Output the [X, Y] coordinate of the center of the cell containing the given text.  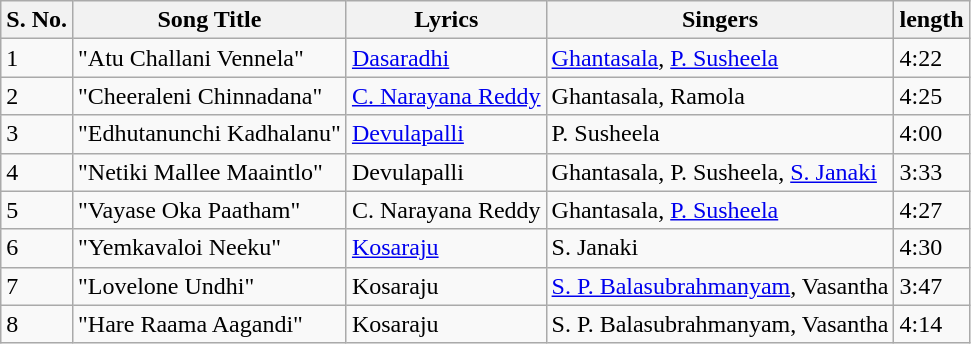
P. Susheela [720, 134]
4:25 [932, 96]
3:47 [932, 286]
6 [37, 248]
"Cheeraleni Chinnadana" [209, 96]
"Lovelone Undhi" [209, 286]
"Hare Raama Aagandi" [209, 324]
Song Title [209, 20]
"Edhutanunchi Kadhalanu" [209, 134]
"Atu Challani Vennela" [209, 58]
2 [37, 96]
"Vayase Oka Paatham" [209, 210]
Singers [720, 20]
S. No. [37, 20]
Lyrics [446, 20]
4:22 [932, 58]
7 [37, 286]
4 [37, 172]
3:33 [932, 172]
Dasaradhi [446, 58]
4:14 [932, 324]
"Netiki Mallee Maaintlo" [209, 172]
S. Janaki [720, 248]
4:00 [932, 134]
1 [37, 58]
length [932, 20]
3 [37, 134]
5 [37, 210]
4:30 [932, 248]
Ghantasala, Ramola [720, 96]
Ghantasala, P. Susheela, S. Janaki [720, 172]
8 [37, 324]
"Yemkavaloi Neeku" [209, 248]
4:27 [932, 210]
